Search for the cell housing the specified text and yield its [x, y] center coordinate. 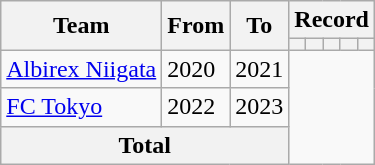
Team [82, 26]
2021 [260, 69]
2022 [196, 107]
From [196, 26]
2020 [196, 69]
Total [145, 145]
FC Tokyo [82, 107]
Record [332, 20]
To [260, 26]
2023 [260, 107]
Albirex Niigata [82, 69]
